Determine the [X, Y] coordinate at the center of the cell enclosing the given text.  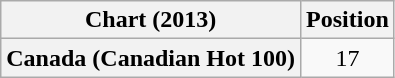
Position [348, 20]
Chart (2013) [151, 20]
17 [348, 58]
Canada (Canadian Hot 100) [151, 58]
